Identify which cell holds the provided text, then report its [x, y] central coordinate. 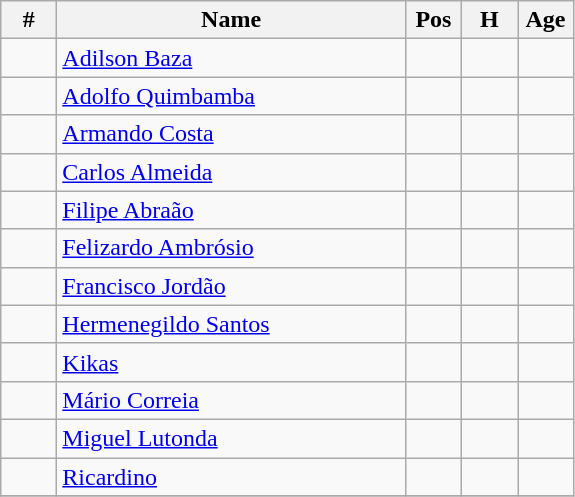
Francisco Jordão [232, 286]
Carlos Almeida [232, 172]
Name [232, 20]
Adolfo Quimbamba [232, 96]
Mário Correia [232, 400]
Miguel Lutonda [232, 438]
H [489, 20]
Armando Costa [232, 134]
Adilson Baza [232, 58]
Ricardino [232, 477]
# [29, 20]
Age [546, 20]
Pos [433, 20]
Kikas [232, 362]
Filipe Abraão [232, 210]
Felizardo Ambrósio [232, 248]
Hermenegildo Santos [232, 324]
